From the cell containing the given text, extract its center point as [x, y] coordinate. 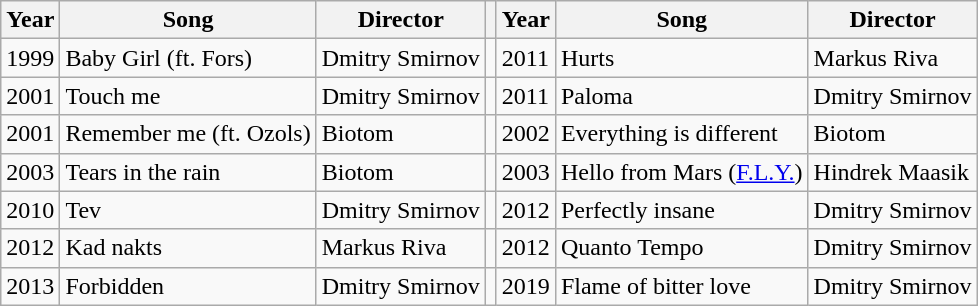
Touch me [188, 96]
Everything is different [682, 134]
Flame of bitter love [682, 286]
Hindrek Maasik [892, 172]
2013 [30, 286]
2002 [526, 134]
Tears in the rain [188, 172]
1999 [30, 58]
Paloma [682, 96]
Tev [188, 210]
Quanto Tempo [682, 248]
Baby Girl (ft. Fors) [188, 58]
Hurts [682, 58]
2010 [30, 210]
Perfectly insane [682, 210]
2019 [526, 286]
Remember me (ft. Ozols) [188, 134]
Forbidden [188, 286]
Hello from Mars (F.L.Y.) [682, 172]
Kad nakts [188, 248]
